Pinpoint the cell where the given text exists, returning its [X, Y] midpoint coordinate. 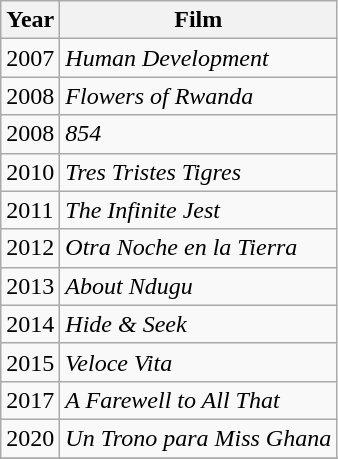
2020 [30, 438]
The Infinite Jest [198, 210]
2007 [30, 58]
Tres Tristes Tigres [198, 172]
Un Trono para Miss Ghana [198, 438]
2011 [30, 210]
2017 [30, 400]
2015 [30, 362]
A Farewell to All That [198, 400]
Flowers of Rwanda [198, 96]
Hide & Seek [198, 324]
Year [30, 20]
2012 [30, 248]
Otra Noche en la Tierra [198, 248]
Human Development [198, 58]
Veloce Vita [198, 362]
Film [198, 20]
854 [198, 134]
2013 [30, 286]
2014 [30, 324]
2010 [30, 172]
About Ndugu [198, 286]
